Output the [x, y] coordinate of the center of the cell containing the given text.  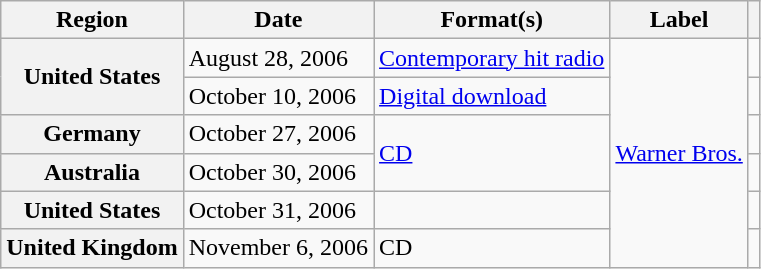
Australia [92, 172]
October 27, 2006 [278, 134]
United Kingdom [92, 248]
October 31, 2006 [278, 210]
November 6, 2006 [278, 248]
October 10, 2006 [278, 96]
Digital download [492, 96]
Date [278, 20]
Contemporary hit radio [492, 58]
August 28, 2006 [278, 58]
October 30, 2006 [278, 172]
Warner Bros. [679, 153]
Region [92, 20]
Label [679, 20]
Germany [92, 134]
Format(s) [492, 20]
